Return [x, y] of the center of cell containing provided text 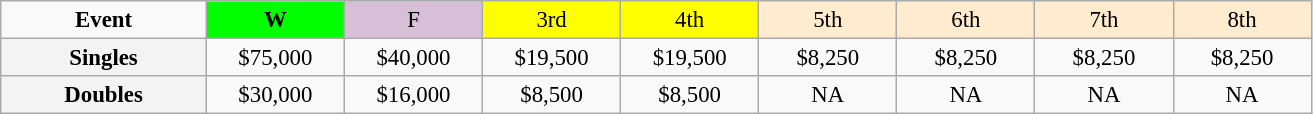
5th [828, 20]
4th [690, 20]
F [413, 20]
W [275, 20]
8th [1242, 20]
Event [104, 20]
$30,000 [275, 95]
$40,000 [413, 58]
6th [966, 20]
$75,000 [275, 58]
7th [1104, 20]
$16,000 [413, 95]
Singles [104, 58]
Doubles [104, 95]
3rd [552, 20]
